Return (X, Y) of the center of cell containing provided text 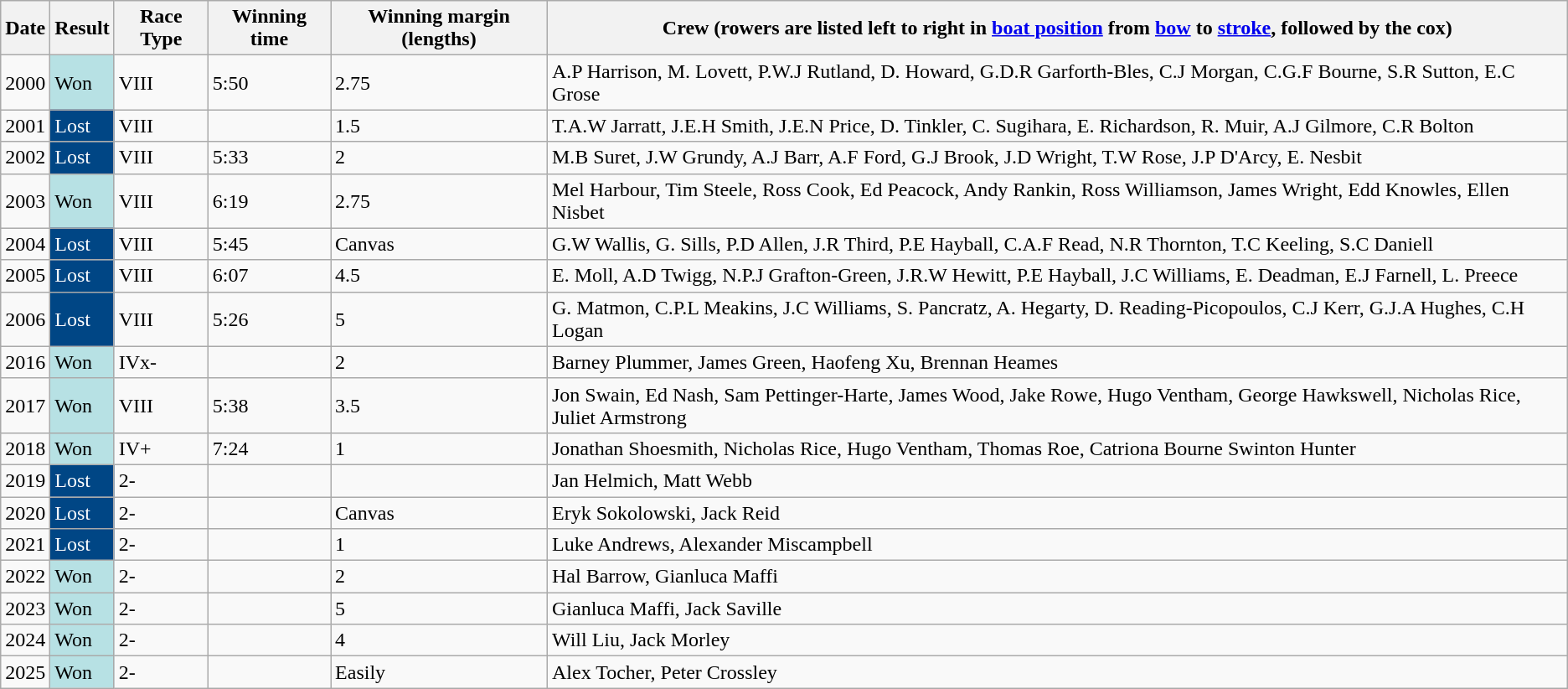
Mel Harbour, Tim Steele, Ross Cook, Ed Peacock, Andy Rankin, Ross Williamson, James Wright, Edd Knowles, Ellen Nisbet (1057, 201)
Crew (rowers are listed left to right in boat position from bow to stroke, followed by the cox) (1057, 28)
1.5 (439, 126)
Race Type (161, 28)
IV+ (161, 448)
5:50 (269, 82)
2003 (25, 201)
4 (439, 640)
2022 (25, 577)
5:33 (269, 158)
G. Matmon, C.P.L Meakins, J.C Williams, S. Pancratz, A. Hegarty, D. Reading-Picopoulos, C.J Kerr, G.J.A Hughes, C.H Logan (1057, 319)
2018 (25, 448)
Easily (439, 672)
2006 (25, 319)
2024 (25, 640)
Luke Andrews, Alexander Miscampbell (1057, 545)
Hal Barrow, Gianluca Maffi (1057, 577)
G.W Wallis, G. Sills, P.D Allen, J.R Third, P.E Hayball, C.A.F Read, N.R Thornton, T.C Keeling, S.C Daniell (1057, 244)
Will Liu, Jack Morley (1057, 640)
2020 (25, 512)
5:26 (269, 319)
5:45 (269, 244)
Eryk Sokolowski, Jack Reid (1057, 512)
5:38 (269, 406)
T.A.W Jarratt, J.E.H Smith, J.E.N Price, D. Tinkler, C. Sugihara, E. Richardson, R. Muir, A.J Gilmore, C.R Bolton (1057, 126)
Date (25, 28)
2002 (25, 158)
E. Moll, A.D Twigg, N.P.J Grafton-Green, J.R.W Hewitt, P.E Hayball, J.C Williams, E. Deadman, E.J Farnell, L. Preece (1057, 276)
M.B Suret, J.W Grundy, A.J Barr, A.F Ford, G.J Brook, J.D Wright, T.W Rose, J.P D'Arcy, E. Nesbit (1057, 158)
2004 (25, 244)
Jon Swain, Ed Nash, Sam Pettinger-Harte, James Wood, Jake Rowe, Hugo Ventham, George Hawkswell, Nicholas Rice, Juliet Armstrong (1057, 406)
6:07 (269, 276)
2025 (25, 672)
7:24 (269, 448)
Winning time (269, 28)
6:19 (269, 201)
Jonathan Shoesmith, Nicholas Rice, Hugo Ventham, Thomas Roe, Catriona Bourne Swinton Hunter (1057, 448)
2016 (25, 362)
2019 (25, 480)
3.5 (439, 406)
Jan Helmich, Matt Webb (1057, 480)
2023 (25, 609)
Gianluca Maffi, Jack Saville (1057, 609)
2005 (25, 276)
IVx- (161, 362)
2017 (25, 406)
Alex Tocher, Peter Crossley (1057, 672)
Winning margin (lengths) (439, 28)
A.P Harrison, M. Lovett, P.W.J Rutland, D. Howard, G.D.R Garforth-Bles, C.J Morgan, C.G.F Bourne, S.R Sutton, E.C Grose (1057, 82)
2001 (25, 126)
4.5 (439, 276)
Result (82, 28)
2000 (25, 82)
2021 (25, 545)
Barney Plummer, James Green, Haofeng Xu, Brennan Heames (1057, 362)
